Identify which cell holds the provided text, then report its (x, y) central coordinate. 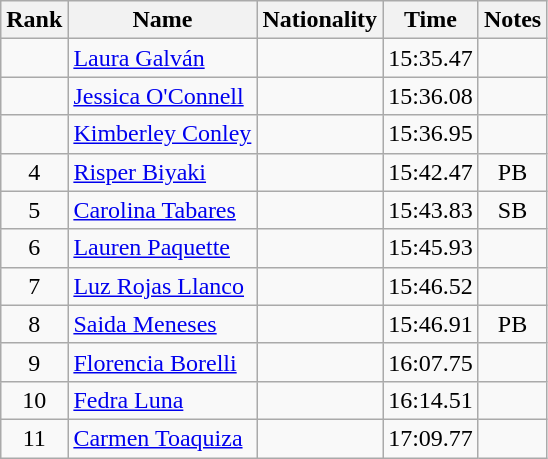
Risper Biyaki (162, 172)
Laura Galván (162, 58)
11 (34, 438)
5 (34, 210)
16:14.51 (431, 400)
Rank (34, 20)
Florencia Borelli (162, 362)
Time (431, 20)
Jessica O'Connell (162, 96)
15:45.93 (431, 248)
15:36.08 (431, 96)
Saida Meneses (162, 324)
15:35.47 (431, 58)
Kimberley Conley (162, 134)
7 (34, 286)
15:46.52 (431, 286)
16:07.75 (431, 362)
Fedra Luna (162, 400)
Name (162, 20)
15:43.83 (431, 210)
17:09.77 (431, 438)
15:46.91 (431, 324)
10 (34, 400)
6 (34, 248)
15:36.95 (431, 134)
Luz Rojas Llanco (162, 286)
Lauren Paquette (162, 248)
8 (34, 324)
4 (34, 172)
15:42.47 (431, 172)
Nationality (320, 20)
SB (512, 210)
Carmen Toaquiza (162, 438)
Notes (512, 20)
Carolina Tabares (162, 210)
9 (34, 362)
